Return (X, Y) of the center of cell containing provided text 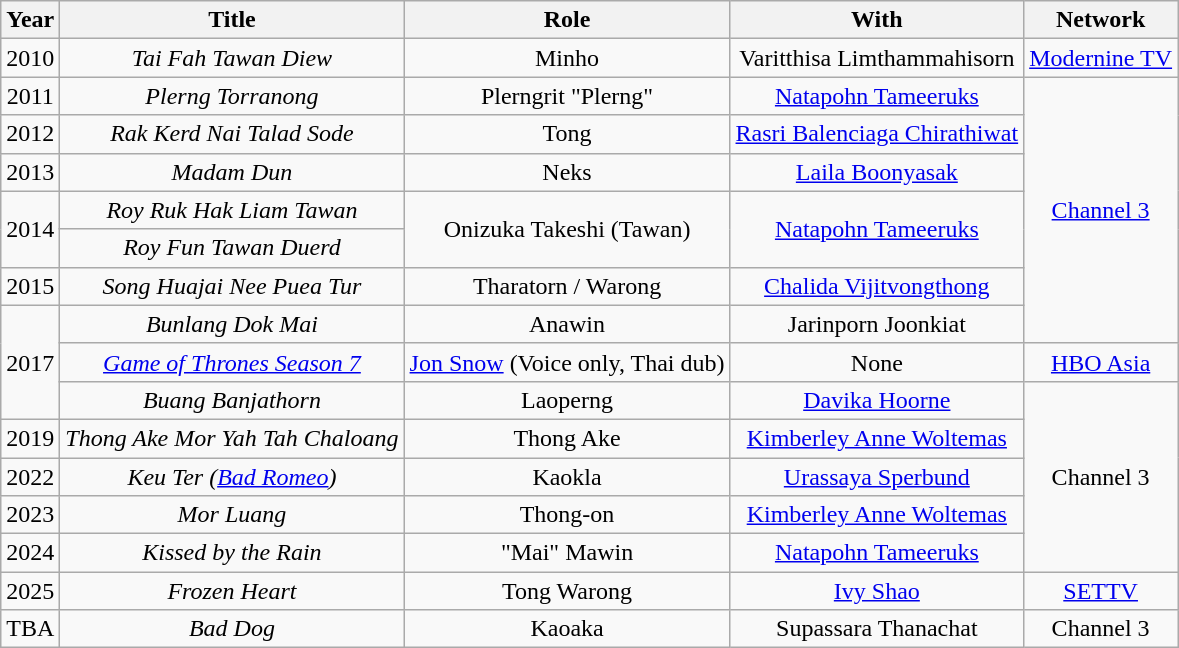
Roy Ruk Hak Liam Tawan (232, 210)
Roy Fun Tawan Duerd (232, 248)
Year (30, 20)
None (877, 362)
Plerngrit "Plerng" (567, 96)
Thong Ake Mor Yah Tah Chaloang (232, 438)
Title (232, 20)
Madam Dun (232, 172)
2023 (30, 515)
Role (567, 20)
2015 (30, 286)
Davika Hoorne (877, 400)
Kissed by the Rain (232, 553)
Buang Banjathorn (232, 400)
Frozen Heart (232, 591)
Neks (567, 172)
Varitthisa Limthammahisorn (877, 58)
Laila Boonyasak (877, 172)
2011 (30, 96)
Tai Fah Tawan Diew (232, 58)
2017 (30, 362)
Mor Luang (232, 515)
Minho (567, 58)
Tong Warong (567, 591)
2019 (30, 438)
Urassaya Sperbund (877, 477)
Bad Dog (232, 629)
2014 (30, 229)
Anawin (567, 324)
Thong-on (567, 515)
2012 (30, 134)
Kaokla (567, 477)
Bunlang Dok Mai (232, 324)
2024 (30, 553)
2010 (30, 58)
Ivy Shao (877, 591)
Keu Ter (Bad Romeo) (232, 477)
Song Huajai Nee Puea Tur (232, 286)
Network (1101, 20)
2013 (30, 172)
Game of Thrones Season 7 (232, 362)
With (877, 20)
Modernine TV (1101, 58)
Onizuka Takeshi (Tawan) (567, 229)
Rasri Balenciaga Chirathiwat (877, 134)
SETTV (1101, 591)
Thong Ake (567, 438)
Chalida Vijitvongthong (877, 286)
Supassara Thanachat (877, 629)
Laoperng (567, 400)
2025 (30, 591)
"Mai" Mawin (567, 553)
Jarinporn Joonkiat (877, 324)
TBA (30, 629)
Tong (567, 134)
Jon Snow (Voice only, Thai dub) (567, 362)
Rak Kerd Nai Talad Sode (232, 134)
Tharatorn / Warong (567, 286)
Plerng Torranong (232, 96)
HBO Asia (1101, 362)
Kaoaka (567, 629)
2022 (30, 477)
